Scan for the cell matching the given text and deliver its [x, y] coordinate at center. 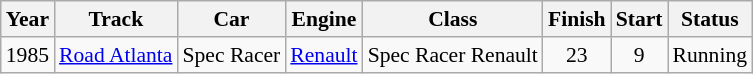
Spec Racer [231, 55]
Finish [577, 19]
9 [640, 55]
Start [640, 19]
1985 [28, 55]
Road Atlanta [116, 55]
Car [231, 19]
Spec Racer Renault [453, 55]
Engine [324, 19]
Renault [324, 55]
23 [577, 55]
Running [710, 55]
Track [116, 19]
Status [710, 19]
Year [28, 19]
Class [453, 19]
